Capture the cell that displays the provided text and extract its (x, y) central coordinate. 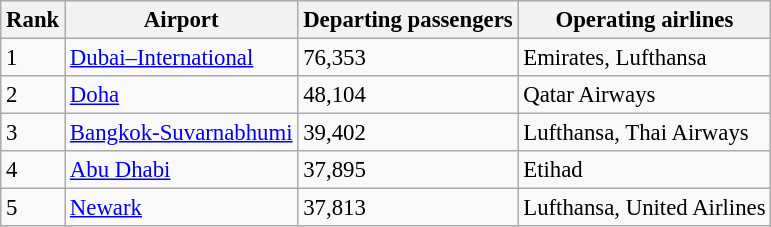
39,402 (408, 133)
48,104 (408, 95)
Airport (182, 20)
2 (33, 95)
Lufthansa, United Airlines (644, 208)
Abu Dhabi (182, 170)
3 (33, 133)
Lufthansa, Thai Airways (644, 133)
76,353 (408, 58)
Rank (33, 20)
1 (33, 58)
Dubai–International (182, 58)
37,813 (408, 208)
Emirates, Lufthansa (644, 58)
Operating airlines (644, 20)
Qatar Airways (644, 95)
5 (33, 208)
Newark (182, 208)
37,895 (408, 170)
Bangkok-Suvarnabhumi (182, 133)
4 (33, 170)
Doha (182, 95)
Etihad (644, 170)
Departing passengers (408, 20)
